Locate the cell with the specified text and output its (x, y) center coordinate. 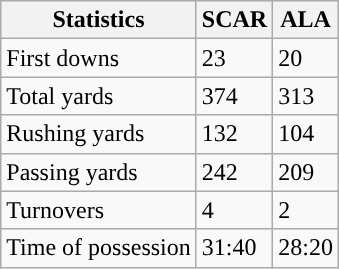
Turnovers (99, 210)
20 (306, 58)
Total yards (99, 96)
313 (306, 96)
First downs (99, 58)
Time of possession (99, 248)
374 (234, 96)
4 (234, 210)
132 (234, 134)
23 (234, 58)
Passing yards (99, 172)
104 (306, 134)
Statistics (99, 20)
31:40 (234, 248)
Rushing yards (99, 134)
2 (306, 210)
ALA (306, 20)
209 (306, 172)
SCAR (234, 20)
28:20 (306, 248)
242 (234, 172)
